Pinpoint the cell where the given text exists, returning its (X, Y) midpoint coordinate. 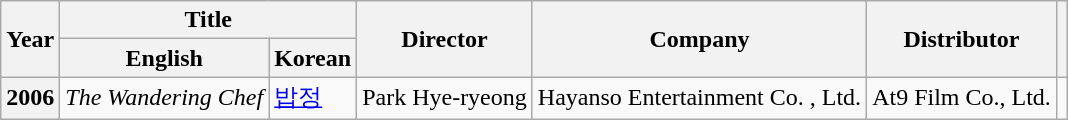
2006 (30, 98)
밥정 (313, 98)
Korean (313, 58)
Title (208, 20)
Park Hye-ryeong (445, 98)
Hayanso Entertainment Co. , Ltd. (699, 98)
At9 Film Co., Ltd. (962, 98)
The Wandering Chef (164, 98)
English (164, 58)
Year (30, 39)
Company (699, 39)
Distributor (962, 39)
Director (445, 39)
